Detect which cell encompasses the target text, then output its (x, y) center coordinate. 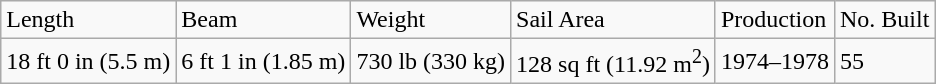
128 sq ft (11.92 m2) (614, 62)
No. Built (884, 20)
Sail Area (614, 20)
Production (774, 20)
6 ft 1 in (1.85 m) (264, 62)
Beam (264, 20)
Weight (431, 20)
Length (88, 20)
1974–1978 (774, 62)
55 (884, 62)
730 lb (330 kg) (431, 62)
18 ft 0 in (5.5 m) (88, 62)
